Capture the cell that displays the provided text and extract its [x, y] central coordinate. 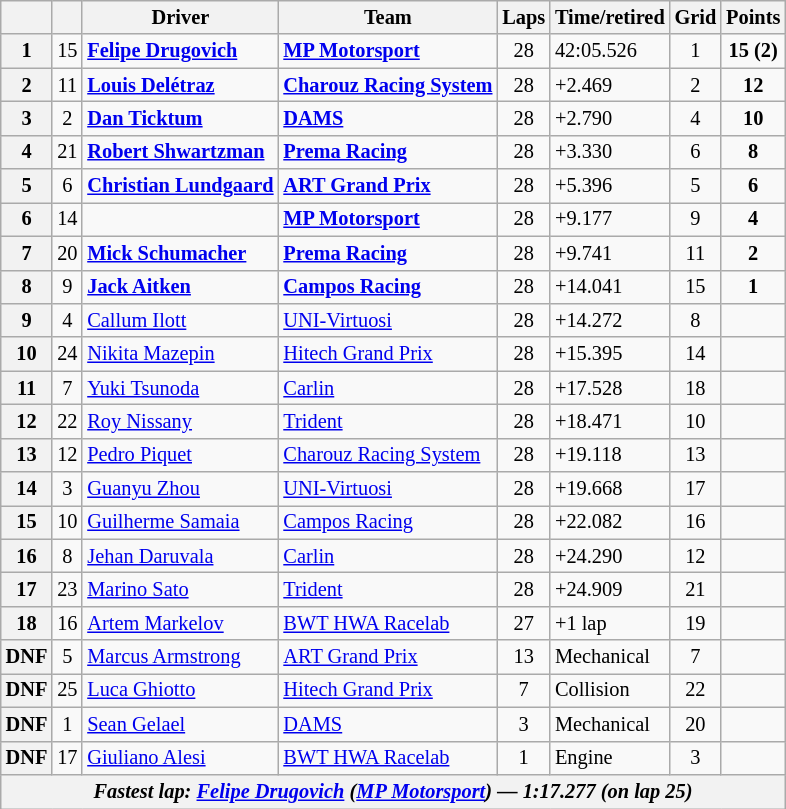
+9.741 [610, 253]
25 [67, 690]
+24.909 [610, 589]
27 [524, 623]
Robert Shwartzman [180, 152]
Engine [610, 758]
Driver [180, 17]
Marino Sato [180, 589]
+22.082 [610, 522]
Grid [696, 17]
19 [696, 623]
Marcus Armstrong [180, 657]
Collision [610, 690]
Jack Aitken [180, 287]
Guanyu Zhou [180, 489]
Christian Lundgaard [180, 186]
Giuliano Alesi [180, 758]
+2.790 [610, 118]
Pedro Piquet [180, 455]
Dan Ticktum [180, 118]
Louis Delétraz [180, 85]
Guilherme Samaia [180, 522]
Time/retired [610, 17]
Mick Schumacher [180, 253]
15 (2) [753, 51]
Points [753, 17]
Sean Gelael [180, 724]
Jehan Daruvala [180, 556]
42:05.526 [610, 51]
+14.272 [610, 320]
+3.330 [610, 152]
Laps [524, 17]
+19.118 [610, 455]
+15.395 [610, 354]
Team [388, 17]
Roy Nissany [180, 421]
Yuki Tsunoda [180, 388]
Luca Ghiotto [180, 690]
+19.668 [610, 489]
+5.396 [610, 186]
24 [67, 354]
23 [67, 589]
+18.471 [610, 421]
Artem Markelov [180, 623]
+1 lap [610, 623]
+2.469 [610, 85]
+17.528 [610, 388]
Felipe Drugovich [180, 51]
+9.177 [610, 219]
+14.041 [610, 287]
Nikita Mazepin [180, 354]
Fastest lap: Felipe Drugovich (MP Motorsport) — 1:17.277 (on lap 25) [393, 791]
Callum Ilott [180, 320]
+24.290 [610, 556]
